Return the (x, y) coordinate for the center point of the cell that contains the specified text.  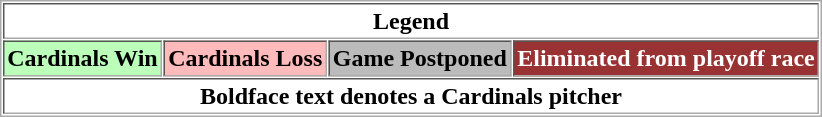
Cardinals Win (83, 58)
Eliminated from playoff race (666, 58)
Legend (412, 21)
Cardinals Loss (246, 58)
Boldface text denotes a Cardinals pitcher (412, 96)
Game Postponed (420, 58)
